Scan for the cell matching the given text and deliver its (X, Y) coordinate at center. 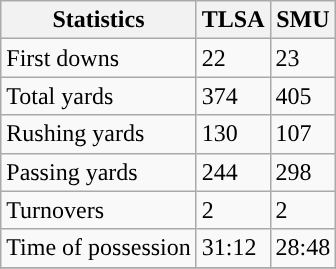
Turnovers (99, 210)
TLSA (233, 20)
SMU (303, 20)
405 (303, 96)
298 (303, 172)
130 (233, 134)
28:48 (303, 248)
31:12 (233, 248)
Passing yards (99, 172)
107 (303, 134)
244 (233, 172)
Rushing yards (99, 134)
First downs (99, 58)
23 (303, 58)
Statistics (99, 20)
Time of possession (99, 248)
22 (233, 58)
374 (233, 96)
Total yards (99, 96)
